Search for the cell housing the specified text and yield its (X, Y) center coordinate. 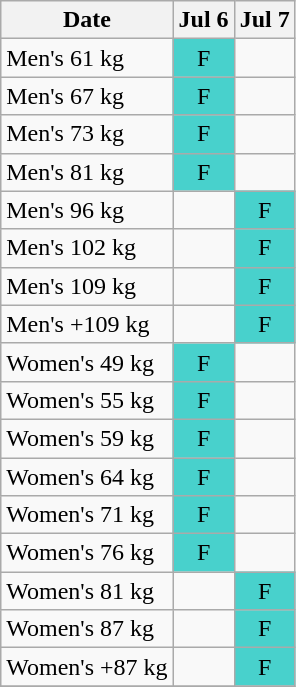
Women's 76 kg (87, 553)
Jul 6 (204, 20)
Men's 102 kg (87, 248)
Women's 71 kg (87, 515)
Women's 87 kg (87, 629)
Men's 61 kg (87, 58)
Women's 81 kg (87, 591)
Jul 7 (264, 20)
Women's +87 kg (87, 667)
Date (87, 20)
Men's 109 kg (87, 286)
Women's 59 kg (87, 438)
Women's 55 kg (87, 400)
Women's 49 kg (87, 362)
Men's +109 kg (87, 324)
Men's 73 kg (87, 134)
Women's 64 kg (87, 477)
Men's 96 kg (87, 210)
Men's 67 kg (87, 96)
Men's 81 kg (87, 172)
